Search for the cell housing the specified text and yield its [x, y] center coordinate. 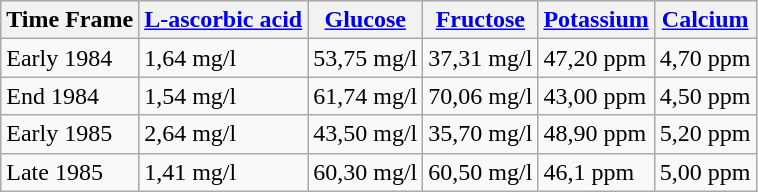
46,1 ppm [596, 172]
2,64 mg/l [224, 134]
37,31 mg/l [480, 58]
5,20 ppm [705, 134]
Glucose [366, 20]
4,70 ppm [705, 58]
60,50 mg/l [480, 172]
Calcium [705, 20]
Fructose [480, 20]
4,50 ppm [705, 96]
1,41 mg/l [224, 172]
L-ascorbic acid [224, 20]
47,20 ppm [596, 58]
70,06 mg/l [480, 96]
53,75 mg/l [366, 58]
5,00 ppm [705, 172]
Potassium [596, 20]
61,74 mg/l [366, 96]
48,90 ppm [596, 134]
43,50 mg/l [366, 134]
Late 1985 [70, 172]
60,30 mg/l [366, 172]
Early 1985 [70, 134]
End 1984 [70, 96]
Early 1984 [70, 58]
35,70 mg/l [480, 134]
1,54 mg/l [224, 96]
43,00 ppm [596, 96]
1,64 mg/l [224, 58]
Time Frame [70, 20]
